Search for the cell housing the specified text and yield its [X, Y] center coordinate. 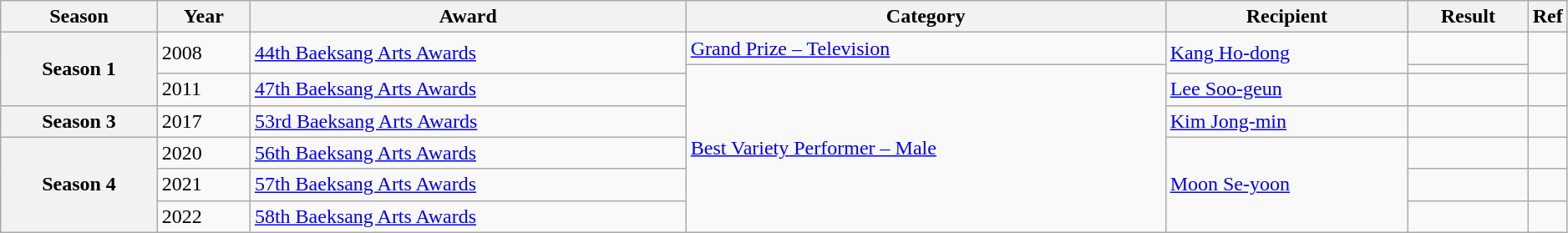
2022 [204, 216]
Ref [1547, 17]
44th Baeksang Arts Awards [468, 53]
2017 [204, 121]
58th Baeksang Arts Awards [468, 216]
Result [1468, 17]
56th Baeksang Arts Awards [468, 153]
Season 1 [79, 68]
Grand Prize – Television [926, 48]
53rd Baeksang Arts Awards [468, 121]
Season [79, 17]
Kang Ho-dong [1286, 53]
Kim Jong-min [1286, 121]
2021 [204, 185]
47th Baeksang Arts Awards [468, 89]
Recipient [1286, 17]
2008 [204, 53]
Moon Se-yoon [1286, 185]
Year [204, 17]
Lee Soo-geun [1286, 89]
2020 [204, 153]
Award [468, 17]
Season 3 [79, 121]
Season 4 [79, 185]
57th Baeksang Arts Awards [468, 185]
2011 [204, 89]
Category [926, 17]
Best Variety Performer – Male [926, 149]
